Scan for the cell matching the given text and deliver its [X, Y] coordinate at center. 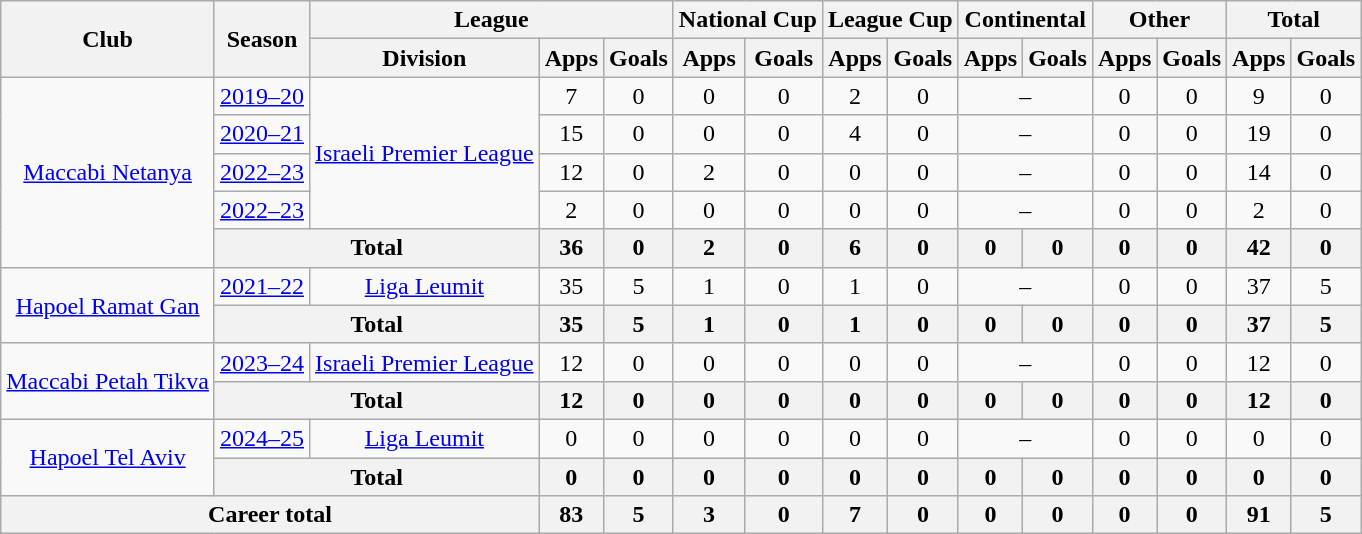
Division [425, 58]
League Cup [890, 20]
2023–24 [262, 362]
2024–25 [262, 438]
Hapoel Tel Aviv [108, 457]
42 [1259, 248]
National Cup [748, 20]
36 [571, 248]
83 [571, 515]
9 [1259, 96]
Hapoel Ramat Gan [108, 305]
Season [262, 39]
3 [709, 515]
15 [571, 134]
Career total [270, 515]
Continental [1025, 20]
League [492, 20]
4 [854, 134]
91 [1259, 515]
19 [1259, 134]
Maccabi Netanya [108, 172]
14 [1259, 172]
2021–22 [262, 286]
Other [1159, 20]
Maccabi Petah Tikva [108, 381]
2019–20 [262, 96]
6 [854, 248]
Club [108, 39]
2020–21 [262, 134]
